Pinpoint the cell where the given text exists, returning its (X, Y) midpoint coordinate. 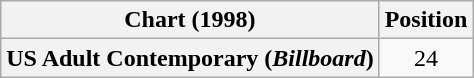
24 (426, 58)
Chart (1998) (190, 20)
Position (426, 20)
US Adult Contemporary (Billboard) (190, 58)
